Provide the (X, Y) coordinate of the cell's center where the given text is located.  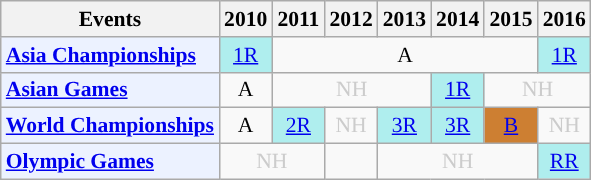
World Championships (110, 126)
Olympic Games (110, 162)
B (510, 126)
Events (110, 19)
Asia Championships (110, 55)
Asian Games (110, 90)
2011 (298, 19)
2010 (246, 19)
2012 (350, 19)
2R (298, 126)
RR (564, 162)
2015 (510, 19)
2014 (458, 19)
2013 (404, 19)
2016 (564, 19)
